Find where the given text appears and provide that cell's center as (x, y) coordinate. 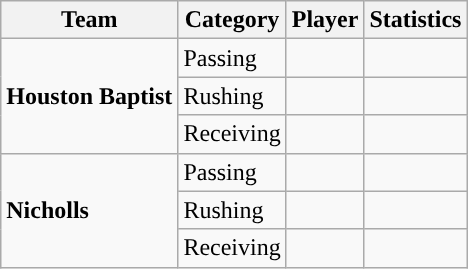
Nicholls (90, 210)
Statistics (416, 20)
Houston Baptist (90, 96)
Category (232, 20)
Player (325, 20)
Team (90, 20)
